Output the (X, Y) coordinate of the center of the cell containing the given text.  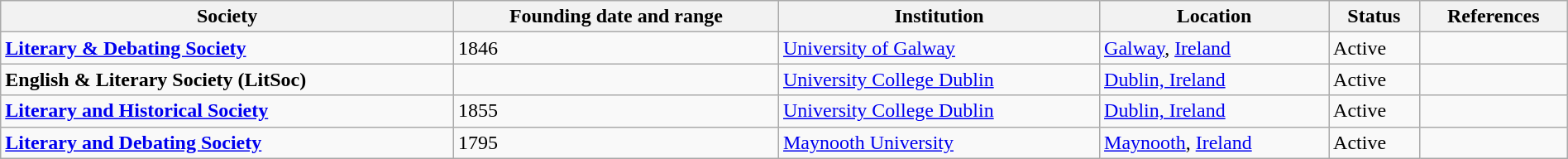
Maynooth, Ireland (1214, 142)
References (1494, 17)
Galway, Ireland (1214, 48)
Maynooth University (939, 142)
Status (1374, 17)
Location (1214, 17)
1795 (615, 142)
Society (227, 17)
Literary & Debating Society (227, 48)
Institution (939, 17)
1855 (615, 111)
English & Literary Society (LitSoc) (227, 79)
Literary and Debating Society (227, 142)
Literary and Historical Society (227, 111)
University of Galway (939, 48)
1846 (615, 48)
Founding date and range (615, 17)
